Return [x, y] of the center of cell containing provided text 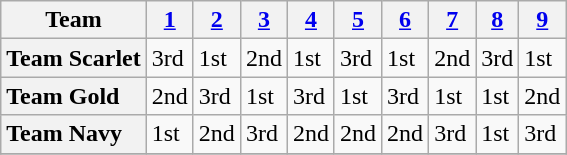
5 [358, 20]
1 [170, 20]
7 [452, 20]
4 [310, 20]
Team Navy [74, 134]
Team Gold [74, 96]
Team [74, 20]
6 [406, 20]
8 [498, 20]
Team Scarlet [74, 58]
9 [542, 20]
2 [216, 20]
3 [264, 20]
